For the text-containing cell, return its midpoint in (x, y) coordinate format. 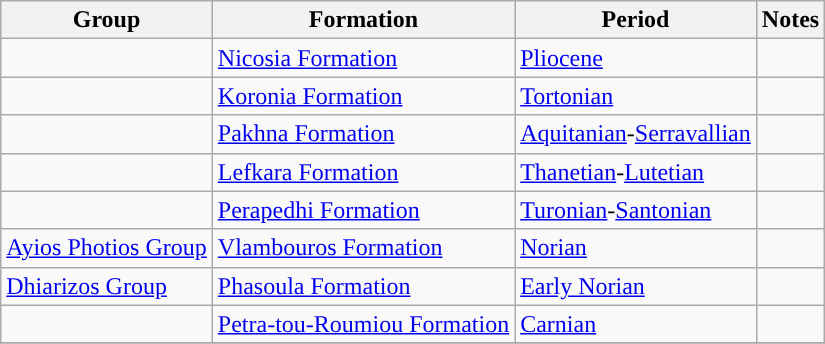
Norian (636, 248)
Tortonian (636, 96)
Nicosia Formation (363, 58)
Carnian (636, 324)
Pliocene (636, 58)
Petra-tou-Roumiou Formation (363, 324)
Aquitanian-Serravallian (636, 134)
Dhiarizos Group (107, 286)
Group (107, 20)
Thanetian-Lutetian (636, 172)
Formation (363, 20)
Period (636, 20)
Turonian-Santonian (636, 210)
Perapedhi Formation (363, 210)
Early Norian (636, 286)
Pakhna Formation (363, 134)
Koronia Formation (363, 96)
Ayios Photios Group (107, 248)
Vlambouros Formation (363, 248)
Lefkara Formation (363, 172)
Phasoula Formation (363, 286)
Notes (790, 20)
